Scan for the cell matching the given text and deliver its (X, Y) coordinate at center. 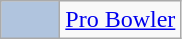
Pro Bowler (120, 20)
